Return the [X, Y] coordinate for the center point of the cell that contains the specified text.  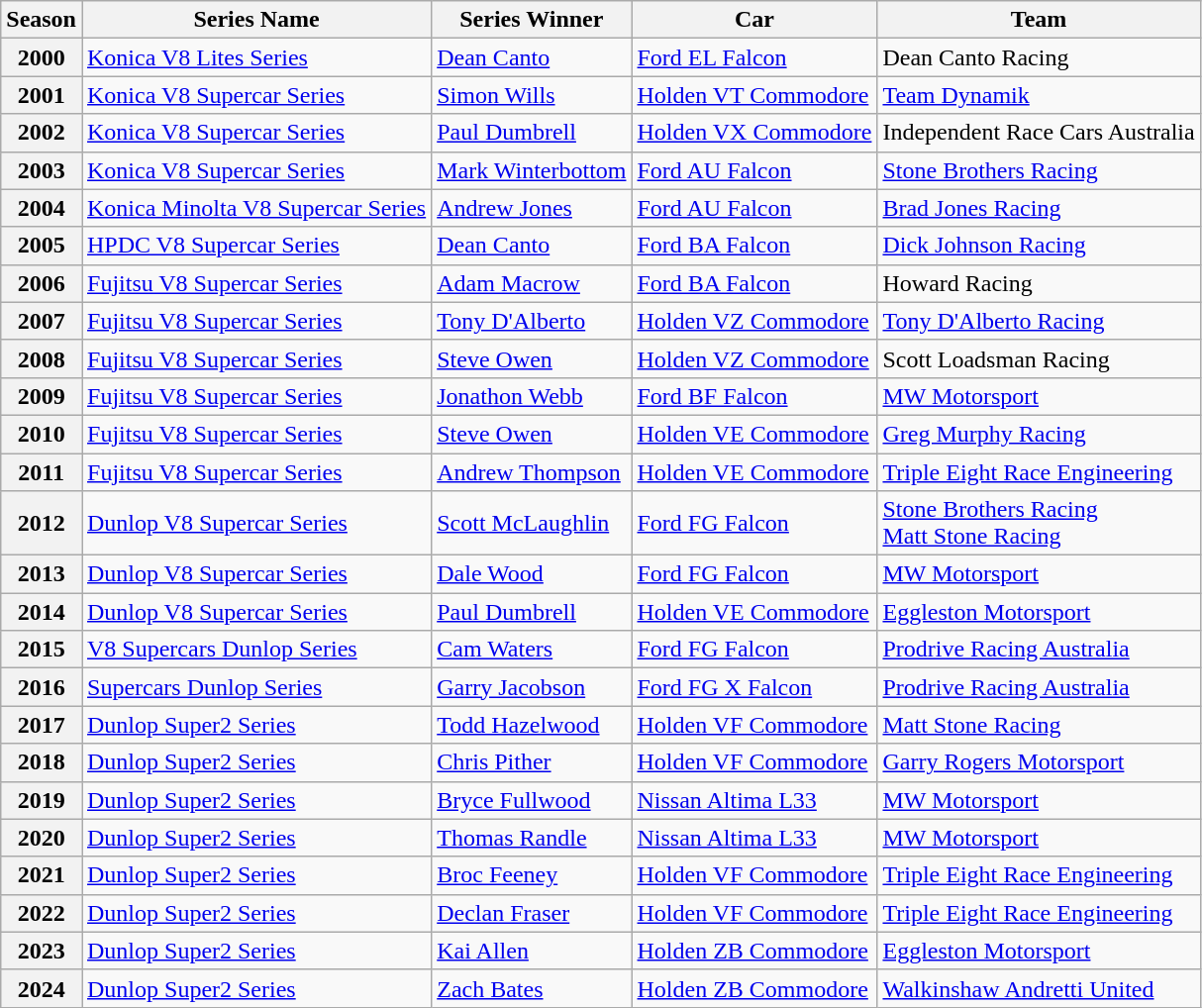
Team Dynamik [1039, 95]
2015 [42, 650]
2018 [42, 762]
2008 [42, 358]
Dale Wood [532, 574]
2010 [42, 434]
Dean Canto Racing [1039, 57]
Garry Rogers Motorsport [1039, 762]
Ford BF Falcon [754, 396]
2012 [42, 523]
2003 [42, 170]
Cam Waters [532, 650]
Holden VT Commodore [754, 95]
V8 Supercars Dunlop Series [255, 650]
Scott Loadsman Racing [1039, 358]
2006 [42, 283]
Tony D'Alberto [532, 321]
Brad Jones Racing [1039, 208]
2009 [42, 396]
Greg Murphy Racing [1039, 434]
2007 [42, 321]
Supercars Dunlop Series [255, 687]
Todd Hazelwood [532, 725]
2020 [42, 838]
Tony D'Alberto Racing [1039, 321]
Zach Bates [532, 988]
Ford FG X Falcon [754, 687]
Konica V8 Lites Series [255, 57]
2023 [42, 951]
2005 [42, 246]
Car [754, 20]
Jonathon Webb [532, 396]
Series Winner [532, 20]
Team [1039, 20]
Andrew Thompson [532, 472]
Ford EL Falcon [754, 57]
2024 [42, 988]
2019 [42, 800]
Chris Pither [532, 762]
Thomas Randle [532, 838]
Season [42, 20]
Declan Fraser [532, 913]
Adam Macrow [532, 283]
Bryce Fullwood [532, 800]
Stone Brothers RacingMatt Stone Racing [1039, 523]
2021 [42, 875]
2022 [42, 913]
Kai Allen [532, 951]
Walkinshaw Andretti United [1039, 988]
2016 [42, 687]
Simon Wills [532, 95]
Konica Minolta V8 Supercar Series [255, 208]
Dick Johnson Racing [1039, 246]
Stone Brothers Racing [1039, 170]
2017 [42, 725]
Matt Stone Racing [1039, 725]
Holden VX Commodore [754, 133]
Garry Jacobson [532, 687]
Mark Winterbottom [532, 170]
Broc Feeney [532, 875]
Scott McLaughlin [532, 523]
2004 [42, 208]
Howard Racing [1039, 283]
2000 [42, 57]
2011 [42, 472]
Andrew Jones [532, 208]
2014 [42, 612]
HPDC V8 Supercar Series [255, 246]
Independent Race Cars Australia [1039, 133]
Series Name [255, 20]
2001 [42, 95]
2002 [42, 133]
2013 [42, 574]
